Capture the cell that displays the provided text and extract its [x, y] central coordinate. 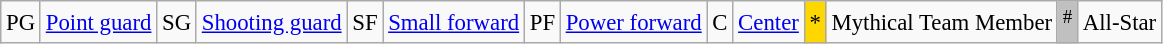
Center [768, 22]
* [815, 22]
Point guard [98, 22]
Small forward [454, 22]
PF [542, 22]
PG [21, 22]
SF [365, 22]
Shooting guard [271, 22]
All-Star [1119, 22]
C [720, 22]
SG [177, 22]
# [1067, 22]
Power forward [634, 22]
Mythical Team Member [942, 22]
